Identify which cell holds the provided text, then report its [X, Y] central coordinate. 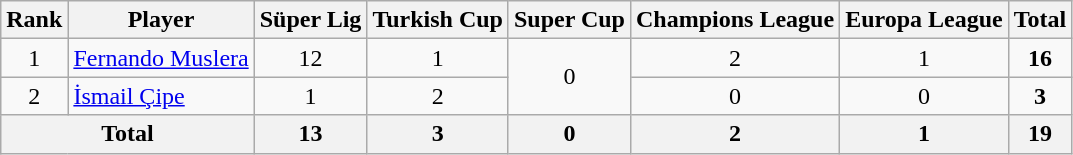
16 [1040, 58]
İsmail Çipe [161, 96]
Super Cup [569, 20]
Fernando Muslera [161, 58]
19 [1040, 134]
Europa League [924, 20]
Turkish Cup [438, 20]
Süper Lig [310, 20]
12 [310, 58]
Champions League [734, 20]
13 [310, 134]
Rank [34, 20]
Player [161, 20]
